Pinpoint the cell where the given text exists, returning its (X, Y) midpoint coordinate. 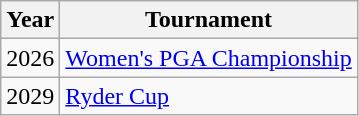
Women's PGA Championship (208, 58)
Year (30, 20)
2029 (30, 96)
Ryder Cup (208, 96)
Tournament (208, 20)
2026 (30, 58)
